Locate the cell with the specified text and output its (X, Y) center coordinate. 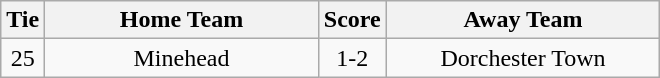
Home Team (182, 20)
Dorchester Town (523, 58)
Minehead (182, 58)
Score (352, 20)
1-2 (352, 58)
Tie (23, 20)
25 (23, 58)
Away Team (523, 20)
